Find where the given text appears and provide that cell's center as (X, Y) coordinate. 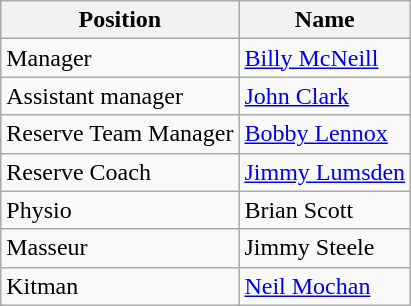
Neil Mochan (325, 286)
Jimmy Lumsden (325, 172)
Brian Scott (325, 210)
Assistant manager (120, 96)
Reserve Coach (120, 172)
Masseur (120, 248)
Physio (120, 210)
Name (325, 20)
Kitman (120, 286)
Manager (120, 58)
John Clark (325, 96)
Reserve Team Manager (120, 134)
Billy McNeill (325, 58)
Bobby Lennox (325, 134)
Position (120, 20)
Jimmy Steele (325, 248)
